Search for the cell housing the specified text and yield its (X, Y) center coordinate. 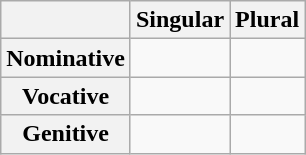
Vocative (66, 96)
Genitive (66, 134)
Plural (268, 20)
Nominative (66, 58)
Singular (180, 20)
